Detect which cell encompasses the target text, then output its (x, y) center coordinate. 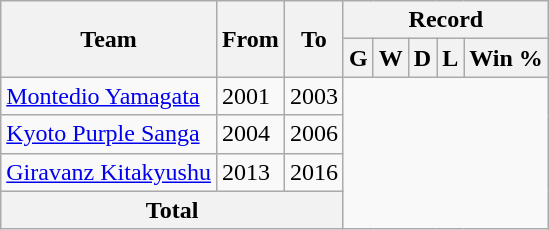
Record (446, 20)
L (450, 58)
2003 (314, 96)
To (314, 39)
Giravanz Kitakyushu (109, 172)
2013 (250, 172)
2006 (314, 134)
From (250, 39)
W (390, 58)
Total (172, 210)
Team (109, 39)
Kyoto Purple Sanga (109, 134)
Win % (506, 58)
G (358, 58)
2016 (314, 172)
D (422, 58)
2004 (250, 134)
Montedio Yamagata (109, 96)
2001 (250, 96)
